Locate the cell with the specified text and output its (x, y) center coordinate. 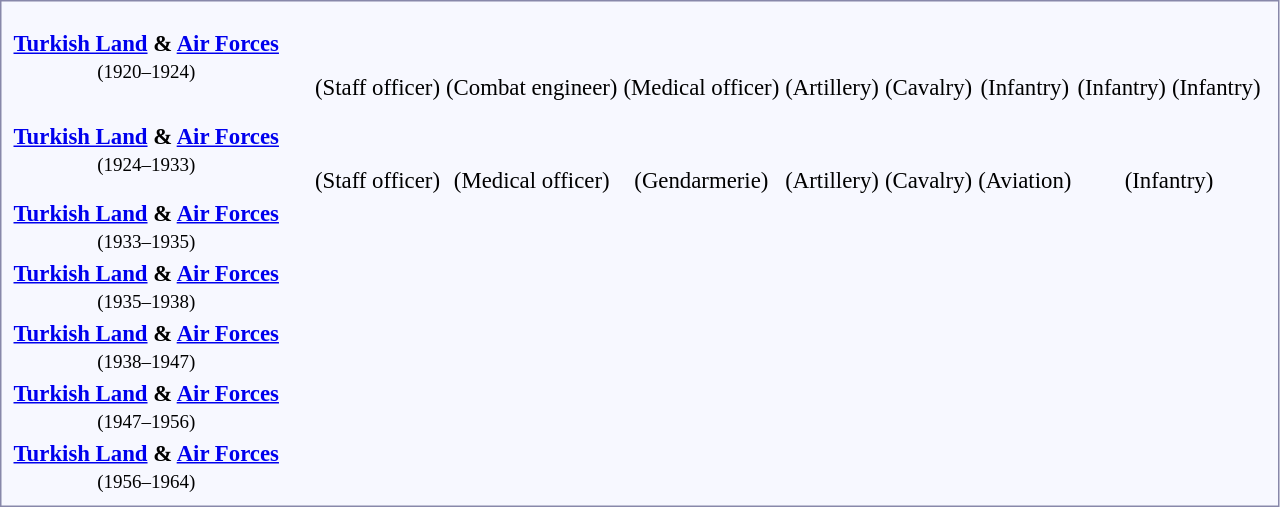
Turkish Land & Air Forces(1956–1964) (146, 466)
(Aviation) (1025, 153)
Turkish Land & Air Forces(1924–1933) (146, 150)
(Combat engineer) (531, 60)
Turkish Land & Air Forces(1920–1924) (146, 57)
Turkish Land & Air Forces(1938–1947) (146, 346)
Turkish Land & Air Forces(1933–1935) (146, 226)
Turkish Land & Air Forces(1947–1956) (146, 406)
(Gendarmerie) (702, 153)
Turkish Land & Air Forces(1935–1938) (146, 286)
